For the text-containing cell, return its midpoint in [x, y] coordinate format. 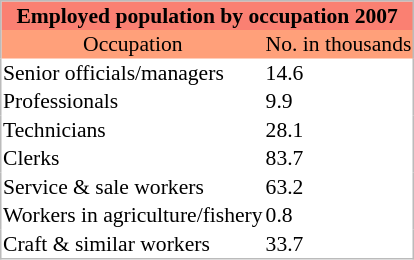
Senior officials/managers [132, 72]
Professionals [132, 101]
Technicians [132, 130]
28.1 [338, 130]
Occupation [132, 44]
63.2 [338, 186]
33.7 [338, 244]
14.6 [338, 72]
Clerks [132, 158]
Employed population by occupation 2007 [208, 16]
Workers in agriculture/fishery [132, 215]
9.9 [338, 101]
83.7 [338, 158]
Service & sale workers [132, 186]
Craft & similar workers [132, 244]
No. in thousands [338, 44]
0.8 [338, 215]
